Capture the cell that displays the provided text and extract its [X, Y] central coordinate. 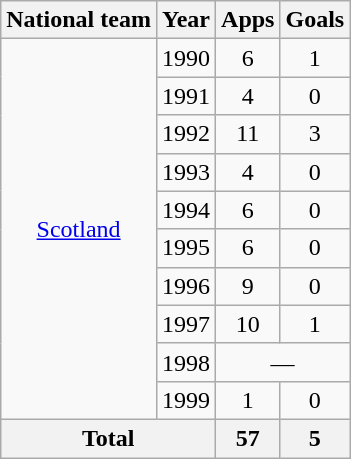
1993 [186, 172]
1990 [186, 58]
Apps [248, 20]
National team [79, 20]
1997 [186, 324]
1994 [186, 210]
1991 [186, 96]
1999 [186, 400]
— [283, 362]
Goals [315, 20]
11 [248, 134]
Total [108, 438]
9 [248, 286]
3 [315, 134]
Scotland [79, 230]
1996 [186, 286]
10 [248, 324]
57 [248, 438]
5 [315, 438]
Year [186, 20]
1992 [186, 134]
1998 [186, 362]
1995 [186, 248]
